Output the (x, y) coordinate of the center of the cell containing the given text.  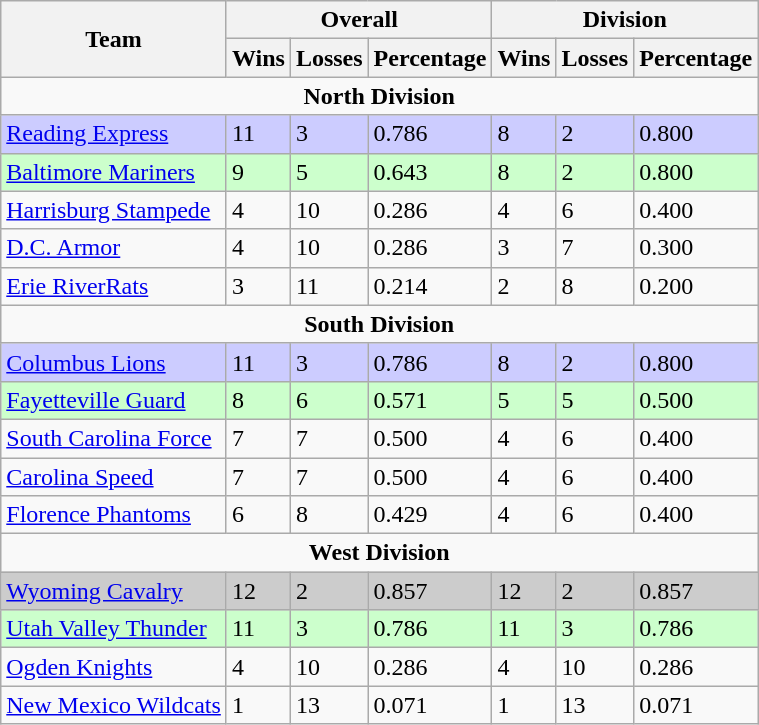
9 (258, 172)
Carolina Speed (114, 477)
0.643 (430, 172)
0.214 (430, 286)
0.300 (696, 248)
0.429 (430, 515)
D.C. Armor (114, 248)
North Division (380, 96)
Florence Phantoms (114, 515)
Ogden Knights (114, 667)
South Carolina Force (114, 438)
Columbus Lions (114, 362)
Division (625, 20)
New Mexico Wildcats (114, 705)
Reading Express (114, 134)
West Division (380, 553)
Wyoming Cavalry (114, 591)
Team (114, 39)
Harrisburg Stampede (114, 210)
0.571 (430, 400)
South Division (380, 324)
Utah Valley Thunder (114, 629)
0.200 (696, 286)
Fayetteville Guard (114, 400)
Overall (359, 20)
Erie RiverRats (114, 286)
Baltimore Mariners (114, 172)
